For the text-containing cell, return its midpoint in [X, Y] coordinate format. 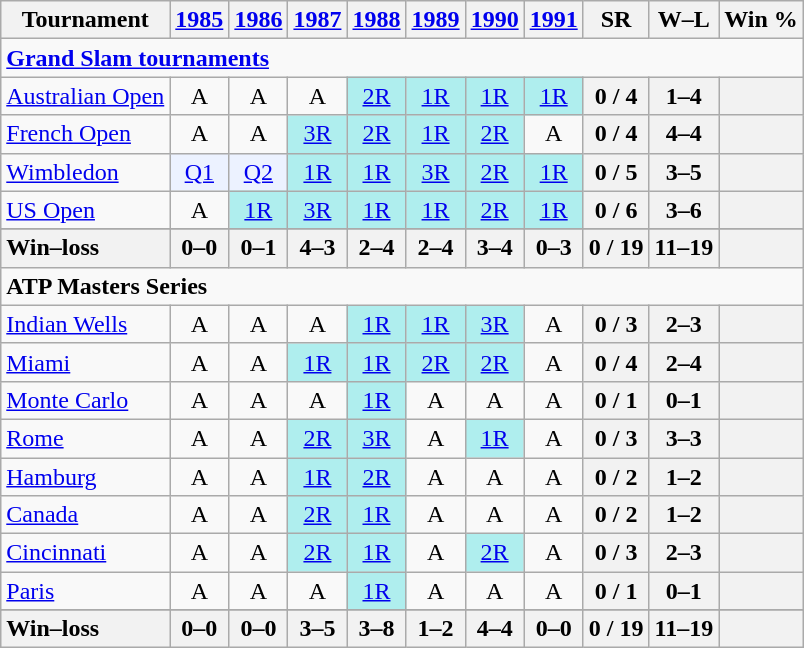
3–3 [684, 438]
1986 [258, 20]
US Open [86, 210]
Canada [86, 515]
ATP Masters Series [402, 286]
Miami [86, 362]
Win % [762, 20]
4–3 [318, 248]
1987 [318, 20]
W–L [684, 20]
1–4 [684, 96]
Grand Slam tournaments [402, 58]
Wimbledon [86, 172]
Paris [86, 591]
Q1 [200, 172]
Monte Carlo [86, 400]
1990 [494, 20]
0 / 5 [616, 172]
Indian Wells [86, 324]
Australian Open [86, 96]
Q2 [258, 172]
Tournament [86, 20]
1991 [554, 20]
0–3 [554, 248]
3–6 [684, 210]
3–4 [494, 248]
3–8 [376, 629]
0 / 6 [616, 210]
Hamburg [86, 477]
1985 [200, 20]
French Open [86, 134]
Cincinnati [86, 553]
Rome [86, 438]
1989 [436, 20]
1988 [376, 20]
SR [616, 20]
